Scan for the cell matching the given text and deliver its (x, y) coordinate at center. 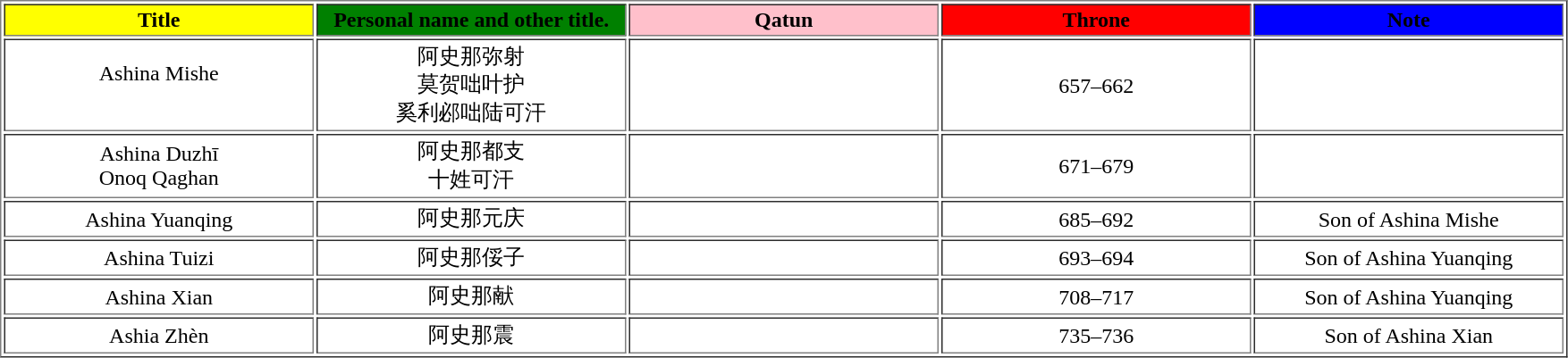
阿史那都支十姓可汗 (471, 166)
Qatun (784, 20)
Ashina Yuanqing (158, 219)
Title (158, 20)
Ashia Zhèn (158, 336)
Son of Ashina Mishe (1408, 219)
Ashina Mishe (158, 86)
Ashina DuzhīOnoq Qaghan (158, 166)
Throne (1096, 20)
Personal name and other title. (471, 20)
Son of Ashina Xian (1408, 336)
阿史那俀子 (471, 257)
657–662 (1096, 86)
671–679 (1096, 166)
Ashina Xian (158, 296)
Ashina Tuizi (158, 257)
735–736 (1096, 336)
阿史那震 (471, 336)
693–694 (1096, 257)
Note (1408, 20)
阿史那献 (471, 296)
685–692 (1096, 219)
708–717 (1096, 296)
阿史那元庆 (471, 219)
阿史那弥射莫贺咄叶护奚利邲咄陆可汗 (471, 86)
